Output the (X, Y) coordinate of the center of the cell containing the given text.  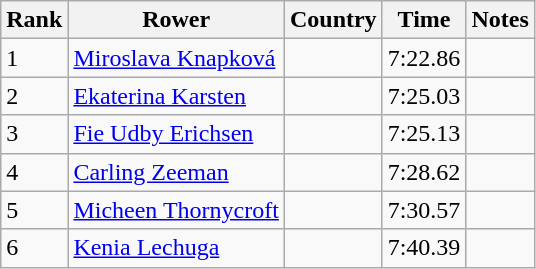
Country (333, 20)
7:28.62 (424, 172)
Rank (34, 20)
Kenia Lechuga (176, 248)
4 (34, 172)
7:40.39 (424, 248)
7:30.57 (424, 210)
7:22.86 (424, 58)
3 (34, 134)
7:25.13 (424, 134)
Micheen Thornycroft (176, 210)
Ekaterina Karsten (176, 96)
Fie Udby Erichsen (176, 134)
5 (34, 210)
Time (424, 20)
1 (34, 58)
Carling Zeeman (176, 172)
2 (34, 96)
Rower (176, 20)
Miroslava Knapková (176, 58)
Notes (500, 20)
6 (34, 248)
7:25.03 (424, 96)
